Output the (X, Y) coordinate of the center of the cell containing the given text.  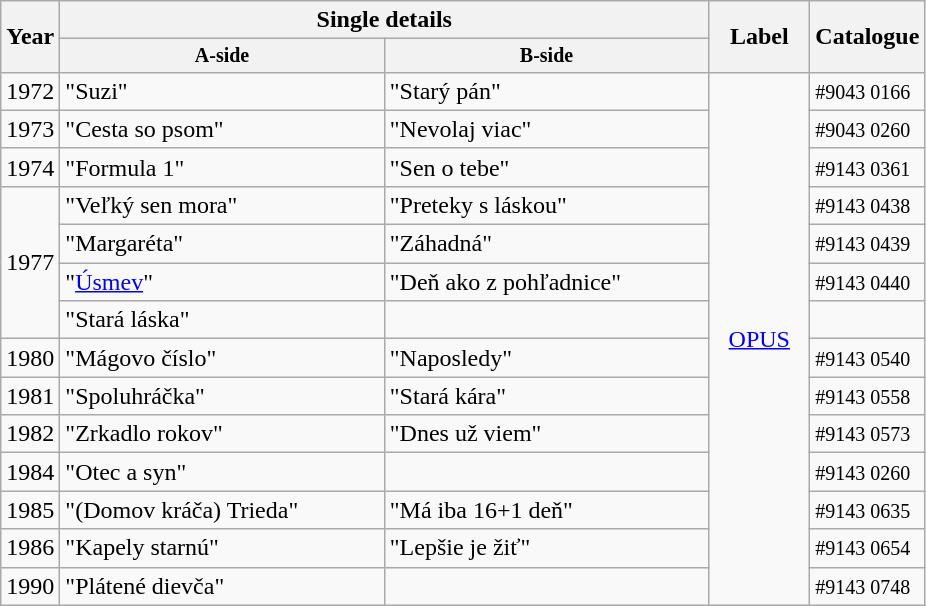
"Lepšie je žiť" (546, 548)
"Zrkadlo rokov" (222, 434)
OPUS (760, 338)
"Naposledy" (546, 358)
1984 (30, 472)
1972 (30, 91)
"Záhadná" (546, 244)
1974 (30, 167)
"Sen o tebe" (546, 167)
#9143 0439 (868, 244)
#9043 0260 (868, 129)
#9143 0573 (868, 434)
"Preteky s láskou" (546, 205)
#9143 0635 (868, 510)
1981 (30, 396)
B-side (546, 56)
A-side (222, 56)
"Starý pán" (546, 91)
"Formula 1" (222, 167)
#9143 0748 (868, 586)
"Dnes už viem" (546, 434)
#9143 0558 (868, 396)
Single details (384, 20)
"Otec a syn" (222, 472)
"Deň ako z pohľadnice" (546, 282)
1982 (30, 434)
#9143 0361 (868, 167)
#9143 0440 (868, 282)
"(Domov kráča) Trieda" (222, 510)
"Suzi" (222, 91)
"Má iba 16+1 deň" (546, 510)
"Margaréta" (222, 244)
"Stará láska" (222, 320)
"Cesta so psom" (222, 129)
1986 (30, 548)
Label (760, 37)
1977 (30, 262)
#9143 0260 (868, 472)
1990 (30, 586)
1973 (30, 129)
"Kapely starnú" (222, 548)
"Veľký sen mora" (222, 205)
Year (30, 37)
"Nevolaj viac" (546, 129)
"Mágovo číslo" (222, 358)
Catalogue (868, 37)
1980 (30, 358)
"Spoluhráčka" (222, 396)
"Plátené dievča" (222, 586)
"Stará kára" (546, 396)
"Úsmev" (222, 282)
#9143 0438 (868, 205)
#9143 0654 (868, 548)
1985 (30, 510)
#9043 0166 (868, 91)
#9143 0540 (868, 358)
